Return the (X, Y) coordinate for the center point of the cell that contains the specified text.  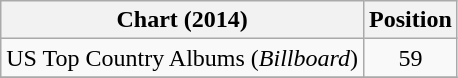
Position (411, 20)
59 (411, 58)
Chart (2014) (182, 20)
US Top Country Albums (Billboard) (182, 58)
